For the text-containing cell, return its midpoint in (x, y) coordinate format. 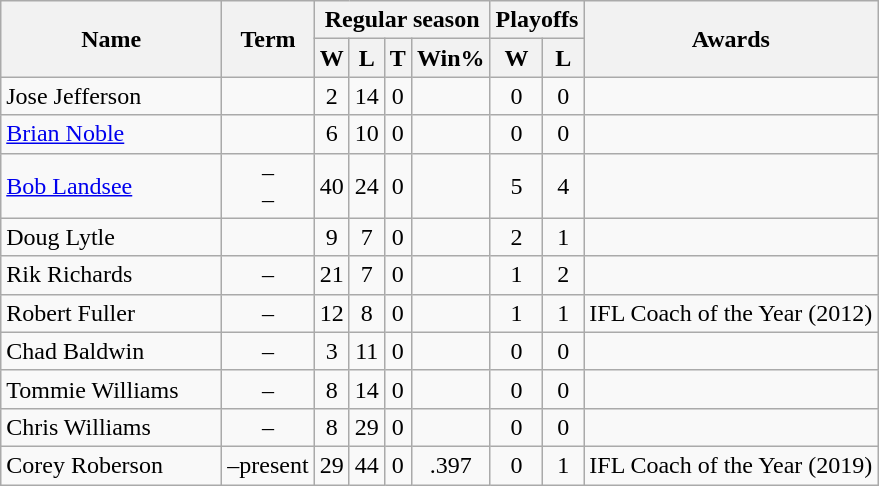
Win% (450, 58)
Bob Landsee (112, 186)
Tommie Williams (112, 389)
5 (516, 186)
Corey Roberson (112, 465)
21 (332, 275)
9 (332, 237)
6 (332, 134)
.397 (450, 465)
–– (268, 186)
Playoffs (537, 20)
4 (564, 186)
Regular season (402, 20)
T (398, 58)
Name (112, 39)
40 (332, 186)
10 (366, 134)
Chris Williams (112, 427)
Chad Baldwin (112, 351)
IFL Coach of the Year (2012) (731, 313)
IFL Coach of the Year (2019) (731, 465)
Awards (731, 39)
Term (268, 39)
12 (332, 313)
3 (332, 351)
Rik Richards (112, 275)
44 (366, 465)
11 (366, 351)
Robert Fuller (112, 313)
24 (366, 186)
Jose Jefferson (112, 96)
–present (268, 465)
Brian Noble (112, 134)
Doug Lytle (112, 237)
